Scan for the cell matching the given text and deliver its (x, y) coordinate at center. 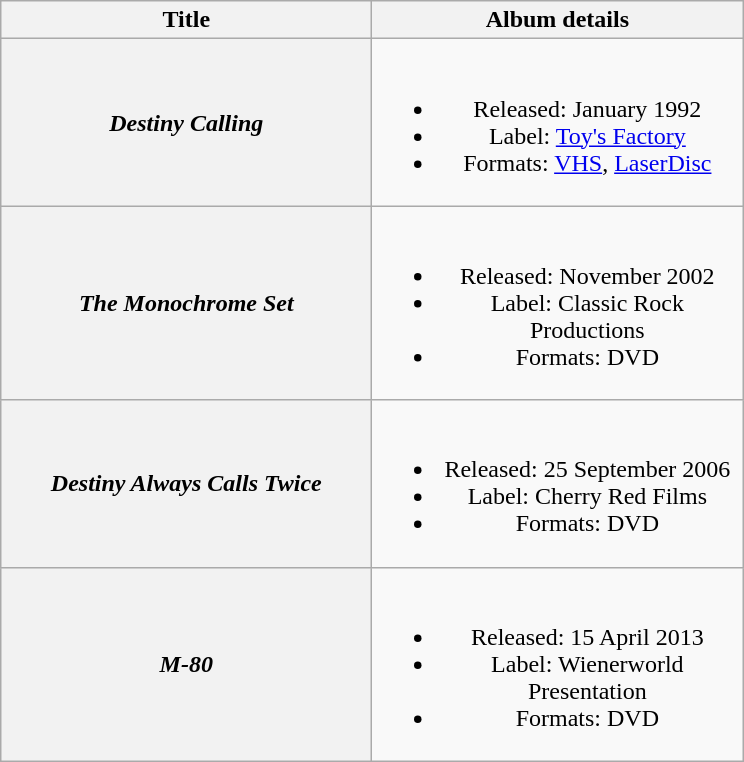
Released: 25 September 2006Label: Cherry Red FilmsFormats: DVD (558, 484)
Album details (558, 20)
Released: November 2002Label: Classic Rock ProductionsFormats: DVD (558, 303)
Released: 15 April 2013Label: Wienerworld PresentationFormats: DVD (558, 664)
M-80 (186, 664)
Destiny Calling (186, 122)
The Monochrome Set (186, 303)
Released: January 1992Label: Toy's FactoryFormats: VHS, LaserDisc (558, 122)
Title (186, 20)
Destiny Always Calls Twice (186, 484)
